Return [x, y] of the center of cell containing provided text 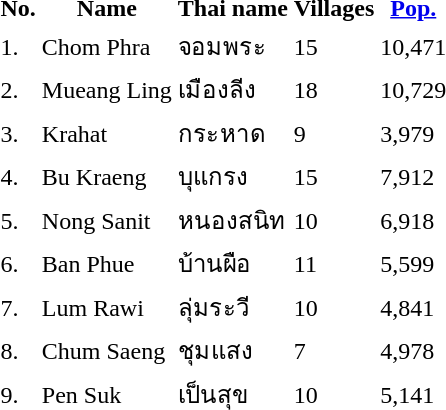
Bu Kraeng [106, 176]
Lum Rawi [106, 307]
Ban Phue [106, 264]
ชุมแสง [232, 350]
11 [334, 264]
บ้านผือ [232, 264]
Chum Saeng [106, 350]
9 [334, 133]
เมืองลีง [232, 90]
Chom Phra [106, 46]
Mueang Ling [106, 90]
กระหาด [232, 133]
จอมพระ [232, 46]
7 [334, 350]
Krahat [106, 133]
บุแกรง [232, 176]
Nong Sanit [106, 220]
หนองสนิท [232, 220]
18 [334, 90]
ลุ่มระวี [232, 307]
